Scan for the cell matching the given text and deliver its (X, Y) coordinate at center. 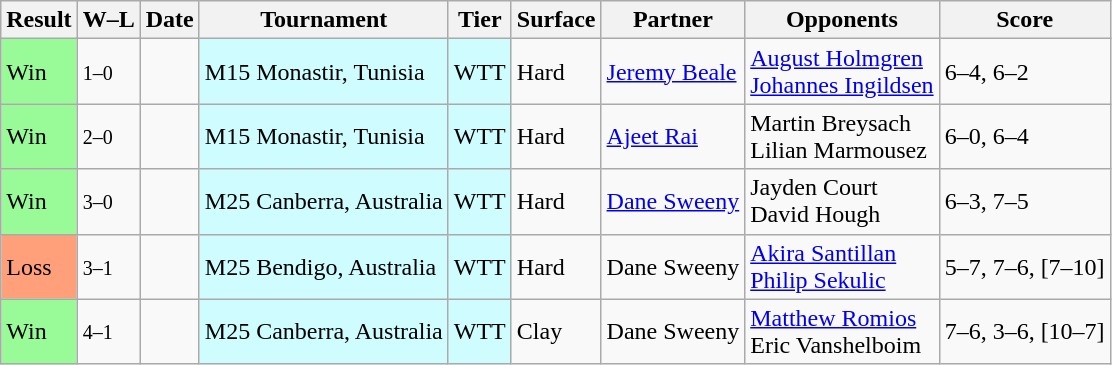
6–0, 6–4 (1024, 136)
1–0 (108, 72)
5–7, 7–6, [7–10] (1024, 266)
Opponents (842, 20)
Date (170, 20)
Jeremy Beale (673, 72)
Partner (673, 20)
4–1 (108, 332)
Matthew Romios Eric Vanshelboim (842, 332)
Martin Breysach Lilian Marmousez (842, 136)
Score (1024, 20)
Akira Santillan Philip Sekulic (842, 266)
W–L (108, 20)
Tournament (324, 20)
August Holmgren Johannes Ingildsen (842, 72)
Clay (556, 332)
6–3, 7–5 (1024, 202)
M25 Bendigo, Australia (324, 266)
Result (39, 20)
Jayden Court David Hough (842, 202)
Tier (480, 20)
Ajeet Rai (673, 136)
Loss (39, 266)
2–0 (108, 136)
6–4, 6–2 (1024, 72)
Surface (556, 20)
3–0 (108, 202)
7–6, 3–6, [10–7] (1024, 332)
3–1 (108, 266)
